Extract the [X, Y] coordinate from the center of the cell holding the provided text.  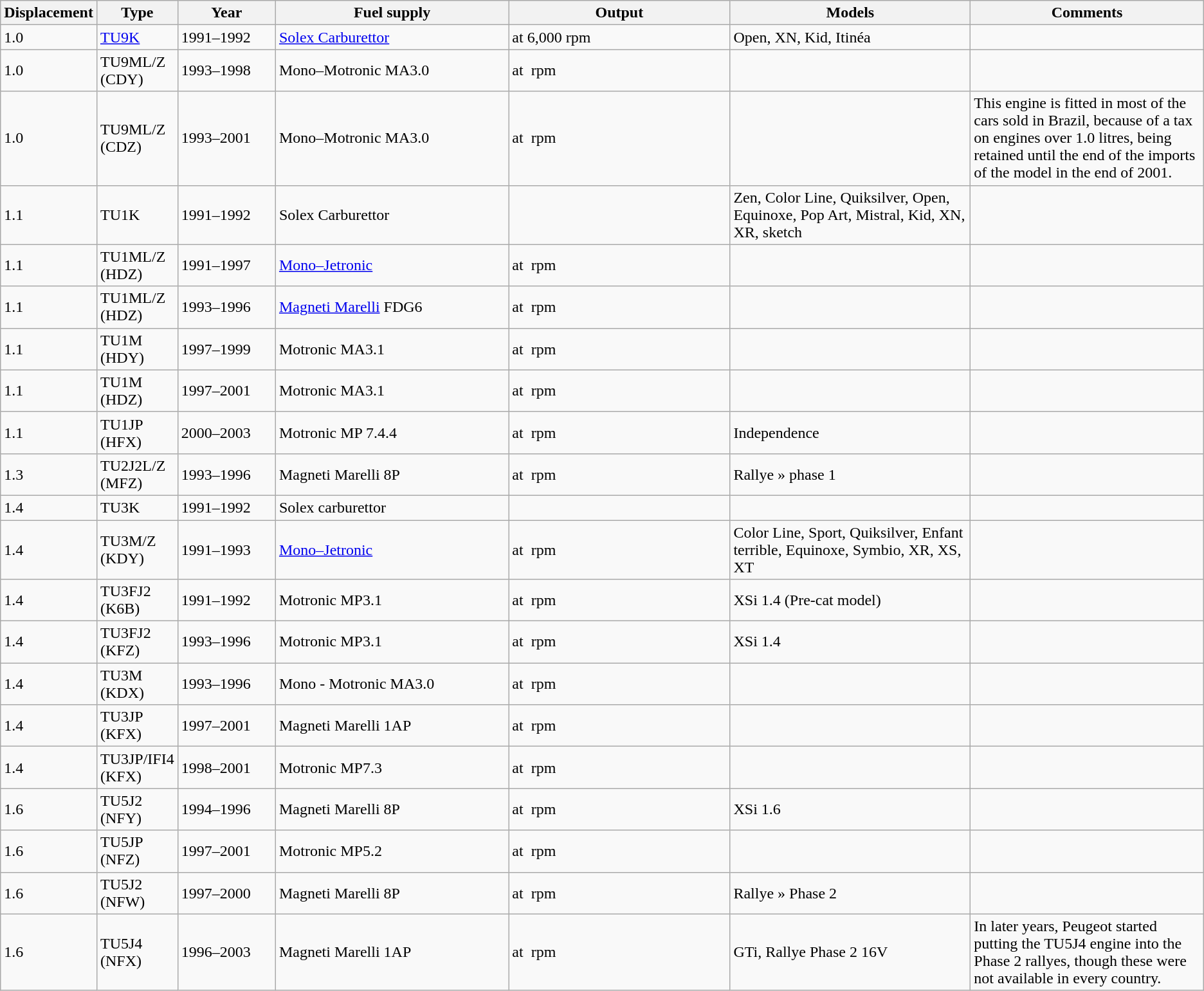
TU5J4 (NFX) [137, 952]
Motronic MP 7.4.4 [392, 432]
1998–2001 [226, 768]
TU3K [137, 507]
In later years, Peugeot started putting the TU5J4 engine into the Phase 2 rallyes, though these were not available in every country. [1087, 952]
1994–1996 [226, 809]
TU2J2L/Z (MFZ) [137, 475]
1996–2003 [226, 952]
1991–1997 [226, 265]
TU3JP (KFX) [137, 725]
Solex carburettor [392, 507]
TU9ML/Z (CDY) [137, 71]
Rallye » Phase 2 [850, 893]
TU1K [137, 215]
Open, XN, Kid, Itinéa [850, 37]
TU3M (KDX) [137, 684]
TU5J2 (NFY) [137, 809]
Rallye » phase 1 [850, 475]
1997–1999 [226, 349]
Displacement [49, 13]
XSi 1.6 [850, 809]
Fuel supply [392, 13]
TU5J2 (NFW) [137, 893]
Motronic MP7.3 [392, 768]
XSi 1.4 (Pre-cat model) [850, 601]
Magneti Marelli FDG6 [392, 307]
TU9K [137, 37]
Independence [850, 432]
TU1JP (HFX) [137, 432]
GTi, Rallye Phase 2 16V [850, 952]
TU3JP/IFI4 (KFX) [137, 768]
Zen, Color Line, Quiksilver, Open, Equinoxe, Pop Art, Mistral, Kid, XN, XR, sketch [850, 215]
Comments [1087, 13]
TU3M/Z (KDY) [137, 549]
Color Line, Sport, Quiksilver, Enfant terrible, Equinoxe, Symbio, XR, XS, XT [850, 549]
Output [619, 13]
1.3 [49, 475]
2000–2003 [226, 432]
Mono - Motronic MA3.0 [392, 684]
1993–1998 [226, 71]
Models [850, 13]
TU1M (HDZ) [137, 391]
TU1M (HDY) [137, 349]
1991–1993 [226, 549]
TU3FJ2 (KFZ) [137, 642]
XSi 1.4 [850, 642]
1997–2000 [226, 893]
Type [137, 13]
TU3FJ2 (K6B) [137, 601]
1993–2001 [226, 138]
TU9ML/Z (CDZ) [137, 138]
Year [226, 13]
at 6,000 rpm [619, 37]
TU5JP (NFZ) [137, 851]
Motronic MP5.2 [392, 851]
